Identify which cell holds the provided text, then report its (x, y) central coordinate. 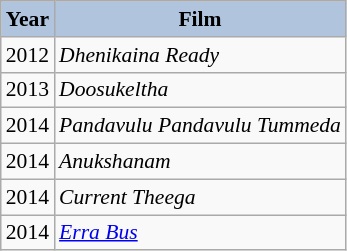
Film (200, 19)
Erra Bus (200, 233)
Dhenikaina Ready (200, 55)
Year (28, 19)
Pandavulu Pandavulu Tummeda (200, 126)
Anukshanam (200, 162)
2013 (28, 90)
Doosukeltha (200, 90)
Current Theega (200, 197)
2012 (28, 55)
